Return [X, Y] of the center of cell containing provided text 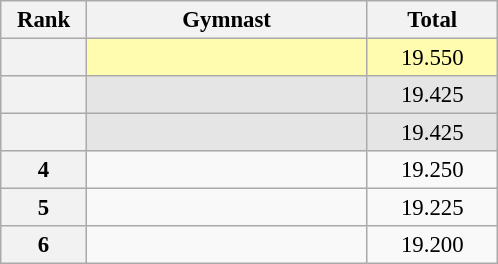
5 [44, 208]
Total [432, 20]
19.550 [432, 58]
19.250 [432, 170]
6 [44, 245]
Rank [44, 20]
Gymnast [226, 20]
19.200 [432, 245]
4 [44, 170]
19.225 [432, 208]
